Identify which cell holds the provided text, then report its (X, Y) central coordinate. 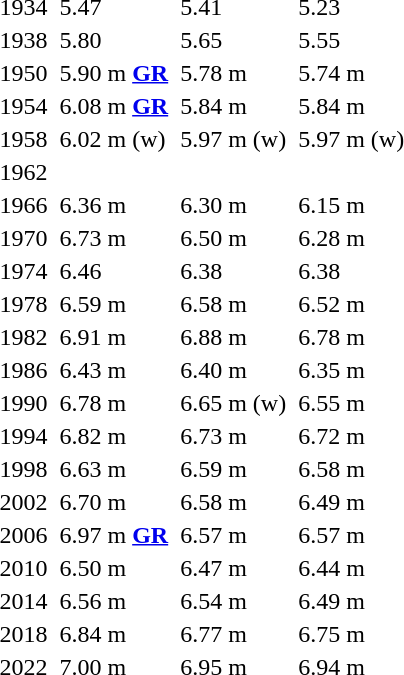
6.70 m (114, 502)
6.08 m GR (114, 106)
6.84 m (114, 634)
6.38 (234, 271)
6.36 m (114, 205)
6.88 m (234, 337)
6.65 m (w) (234, 403)
6.43 m (114, 370)
6.63 m (114, 469)
6.40 m (234, 370)
6.91 m (114, 337)
6.02 m (w) (114, 139)
6.30 m (234, 205)
6.57 m (234, 535)
6.78 m (114, 403)
5.78 m (234, 73)
5.97 m (w) (234, 139)
6.54 m (234, 601)
5.80 (114, 40)
6.56 m (114, 601)
6.77 m (234, 634)
5.90 m GR (114, 73)
5.65 (234, 40)
6.46 (114, 271)
6.82 m (114, 436)
5.84 m (234, 106)
6.47 m (234, 568)
6.97 m GR (114, 535)
